From the cell containing the given text, extract its center point as (x, y) coordinate. 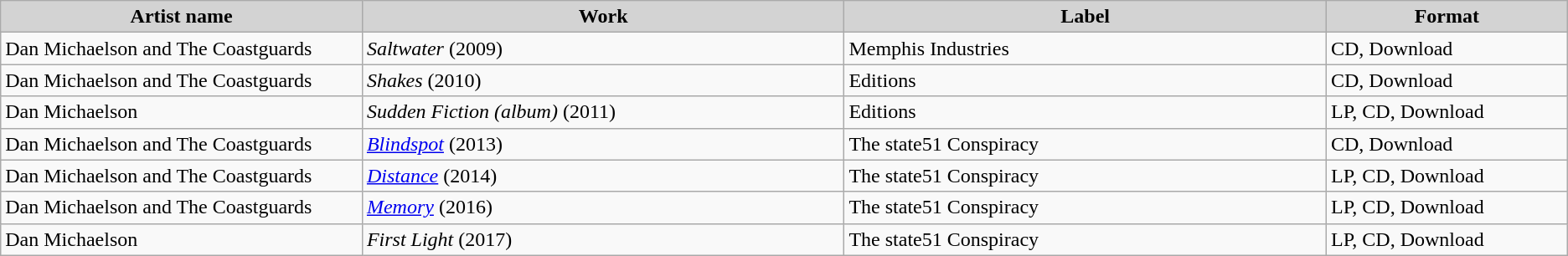
Shakes (2010) (603, 80)
Blindspot (2013) (603, 144)
Format (1447, 17)
Memory (2016) (603, 207)
Distance (2014) (603, 176)
Artist name (182, 17)
Saltwater (2009) (603, 49)
Memphis Industries (1086, 49)
Work (603, 17)
Sudden Fiction (album) (2011) (603, 112)
Label (1086, 17)
First Light (2017) (603, 239)
